Return [x, y] of the center of cell containing provided text 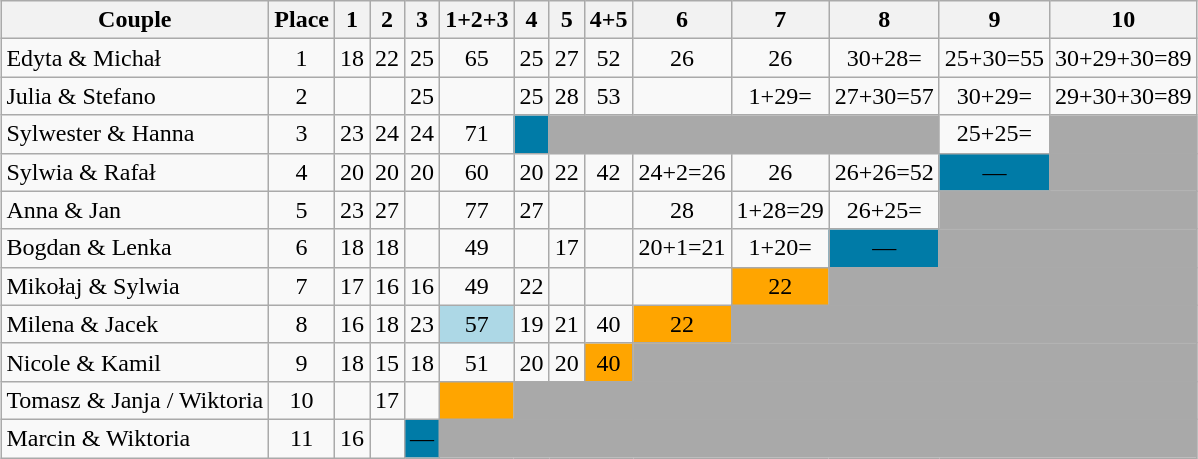
Anna & Jan [135, 210]
30+29= [994, 96]
42 [608, 172]
26+25= [884, 210]
25+25= [994, 134]
26+26=52 [884, 172]
Sylwester & Hanna [135, 134]
4+5 [608, 20]
53 [608, 96]
1+28=29 [780, 210]
29+30+30=89 [1123, 96]
65 [477, 58]
71 [477, 134]
57 [477, 324]
15 [388, 362]
30+29+30=89 [1123, 58]
19 [532, 324]
1+2+3 [477, 20]
Bogdan & Lenka [135, 248]
Edyta & Michał [135, 58]
51 [477, 362]
24+2=26 [682, 172]
Place [302, 20]
20+1=21 [682, 248]
Julia & Stefano [135, 96]
Nicole & Kamil [135, 362]
Marcin & Wiktoria [135, 438]
52 [608, 58]
Sylwia & Rafał [135, 172]
77 [477, 210]
21 [566, 324]
27+30=57 [884, 96]
Mikołaj & Sylwia [135, 286]
Tomasz & Janja / Wiktoria [135, 400]
30+28= [884, 58]
Couple [135, 20]
1+20= [780, 248]
60 [477, 172]
25+30=55 [994, 58]
Milena & Jacek [135, 324]
1+29= [780, 96]
11 [302, 438]
